Pinpoint the cell where the given text exists, returning its [X, Y] midpoint coordinate. 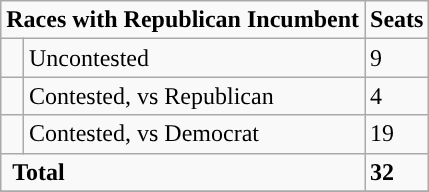
Contested, vs Democrat [194, 134]
Seats [397, 20]
Races with Republican Incumbent [183, 20]
19 [397, 134]
Contested, vs Republican [194, 96]
9 [397, 58]
Uncontested [194, 58]
32 [397, 172]
Total [183, 172]
4 [397, 96]
